Search for the cell housing the specified text and yield its [x, y] center coordinate. 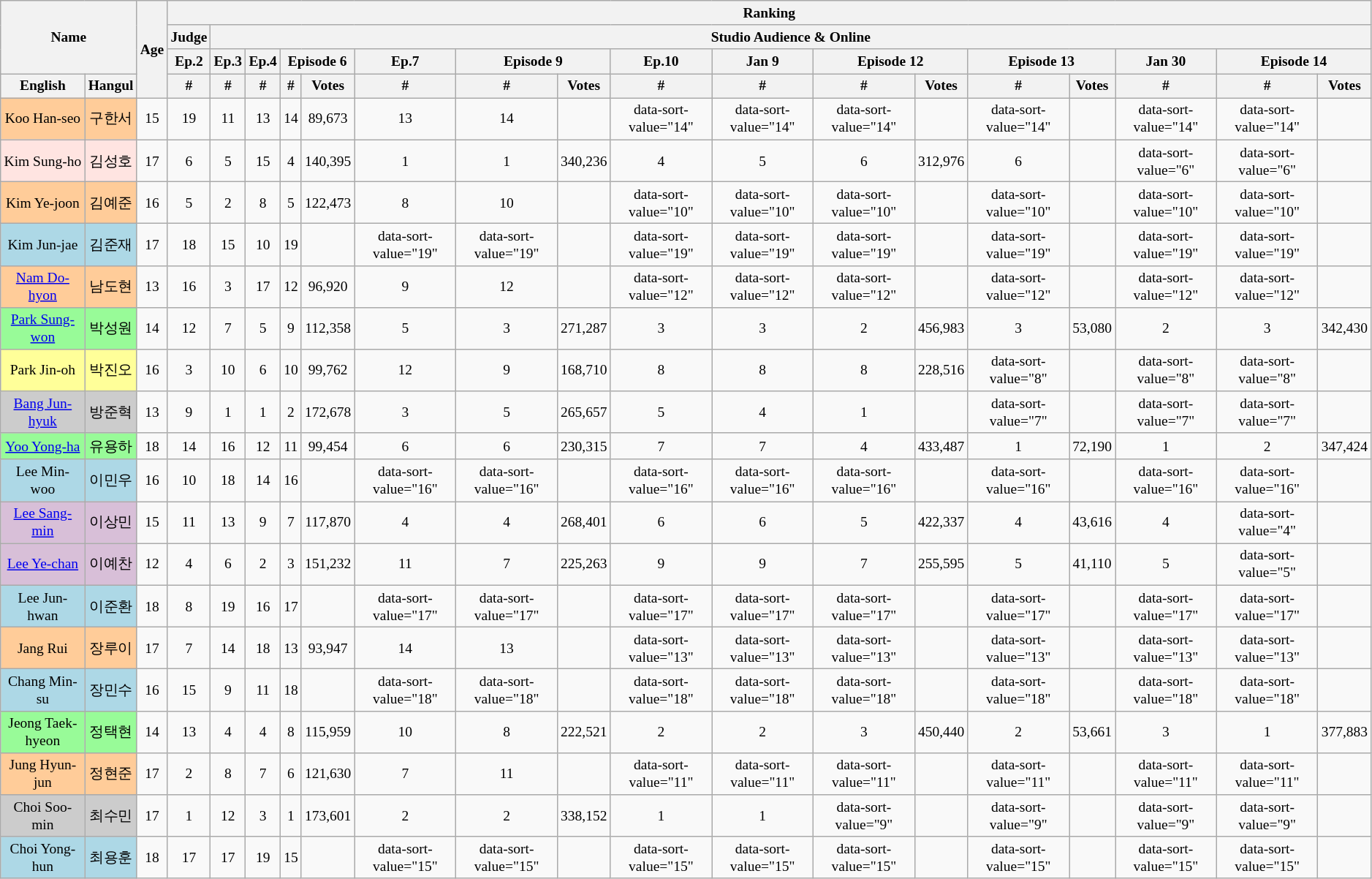
268,401 [583, 522]
Jan 30 [1167, 61]
Nam Do-hyon [42, 287]
data-sort-value="5" [1267, 565]
Park Sung-won [42, 328]
Judge [189, 37]
41,110 [1092, 565]
Choi Soo-min [42, 816]
117,870 [327, 522]
Episode 13 [1042, 61]
English [42, 86]
Jan 9 [763, 61]
Koo Han-seo [42, 118]
72,190 [1092, 446]
Lee Jun-hwan [42, 606]
Kim Sung-ho [42, 161]
최수민 [111, 816]
Ep.7 [405, 61]
Park Jin-oh [42, 370]
방준혁 [111, 412]
450,440 [941, 731]
Ep.2 [189, 61]
Lee Ye-chan [42, 565]
Episode 12 [890, 61]
Episode 9 [534, 61]
박진오 [111, 370]
312,976 [941, 161]
김성호 [111, 161]
Choi Yong-hun [42, 857]
340,236 [583, 161]
53,661 [1092, 731]
151,232 [327, 565]
남도현 [111, 287]
271,287 [583, 328]
Ep.10 [661, 61]
Jang Rui [42, 648]
230,315 [583, 446]
Studio Audience & Online [791, 37]
정택현 [111, 731]
Ep.4 [263, 61]
115,959 [327, 731]
최용훈 [111, 857]
Lee Min-woo [42, 480]
342,430 [1345, 328]
장루이 [111, 648]
장민수 [111, 690]
433,487 [941, 446]
김준재 [111, 244]
172,678 [327, 412]
255,595 [941, 565]
338,152 [583, 816]
222,521 [583, 731]
89,673 [327, 118]
Lee Sang-min [42, 522]
Age [152, 50]
정현준 [111, 774]
Ep.3 [228, 61]
Jung Hyun-jun [42, 774]
121,630 [327, 774]
Name [69, 37]
유용하 [111, 446]
456,983 [941, 328]
Kim Jun-jae [42, 244]
이예찬 [111, 565]
99,762 [327, 370]
Kim Ye-joon [42, 202]
박성원 [111, 328]
이민우 [111, 480]
347,424 [1345, 446]
377,883 [1345, 731]
122,473 [327, 202]
Chang Min-su [42, 690]
228,516 [941, 370]
225,263 [583, 565]
93,947 [327, 648]
Episode 6 [317, 61]
99,454 [327, 446]
140,395 [327, 161]
96,920 [327, 287]
Bang Jun-hyuk [42, 412]
265,657 [583, 412]
Jeong Taek-hyeon [42, 731]
김예준 [111, 202]
422,337 [941, 522]
이준환 [111, 606]
53,080 [1092, 328]
173,601 [327, 816]
112,358 [327, 328]
구한서 [111, 118]
Hangul [111, 86]
Ranking [769, 13]
168,710 [583, 370]
이상민 [111, 522]
data-sort-value="4" [1267, 522]
Episode 14 [1294, 61]
Yoo Yong-ha [42, 446]
43,616 [1092, 522]
